Output the (X, Y) coordinate of the center of the cell containing the given text.  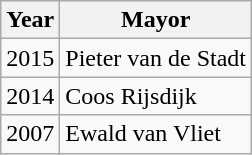
2014 (30, 96)
Mayor (156, 20)
Year (30, 20)
Pieter van de Stadt (156, 58)
Coos Rijsdijk (156, 96)
Ewald van Vliet (156, 134)
2015 (30, 58)
2007 (30, 134)
